Locate the cell with the specified text and output its [x, y] center coordinate. 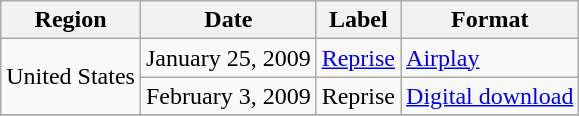
Digital download [490, 96]
Airplay [490, 58]
Format [490, 20]
Date [228, 20]
Region [71, 20]
February 3, 2009 [228, 96]
January 25, 2009 [228, 58]
Label [358, 20]
United States [71, 77]
